Detect which cell encompasses the target text, then output its [x, y] center coordinate. 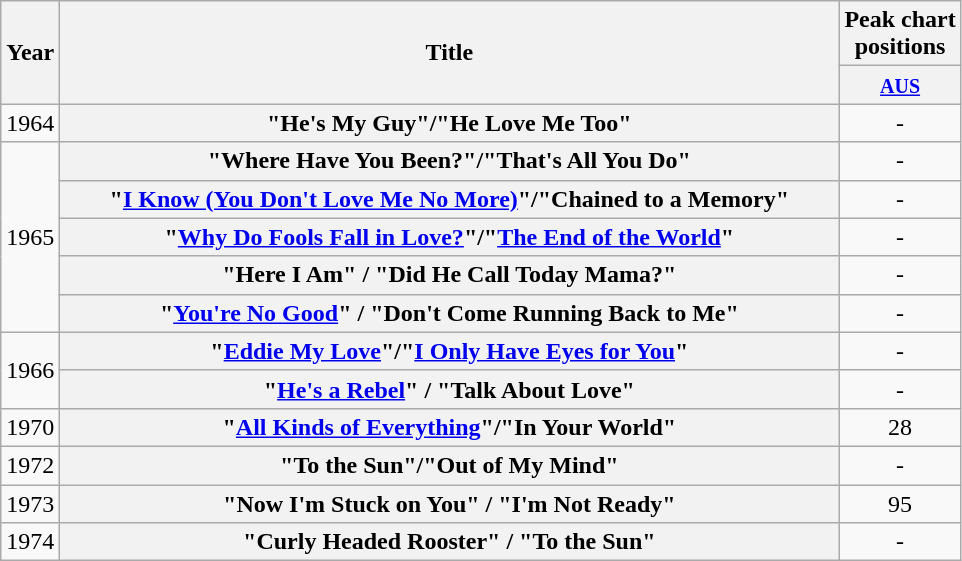
1965 [30, 237]
"Here I Am" / "Did He Call Today Mama?" [450, 275]
"He's My Guy"/"He Love Me Too" [450, 123]
1964 [30, 123]
1973 [30, 503]
"Now I'm Stuck on You" / "I'm Not Ready" [450, 503]
"To the Sun"/"Out of My Mind" [450, 465]
95 [900, 503]
AUS [900, 85]
"Eddie My Love"/"I Only Have Eyes for You" [450, 351]
"He's a Rebel" / "Talk About Love" [450, 389]
Peak chartpositions [900, 34]
"All Kinds of Everything"/"In Your World" [450, 427]
"Why Do Fools Fall in Love?"/"The End of the World" [450, 237]
1974 [30, 542]
1972 [30, 465]
1966 [30, 370]
"You're No Good" / "Don't Come Running Back to Me" [450, 313]
"Where Have You Been?"/"That's All You Do" [450, 161]
Year [30, 52]
Title [450, 52]
1970 [30, 427]
"I Know (You Don't Love Me No More)"/"Chained to a Memory" [450, 199]
"Curly Headed Rooster" / "To the Sun" [450, 542]
28 [900, 427]
